Return the (x, y) coordinate for the center point of the cell that contains the specified text.  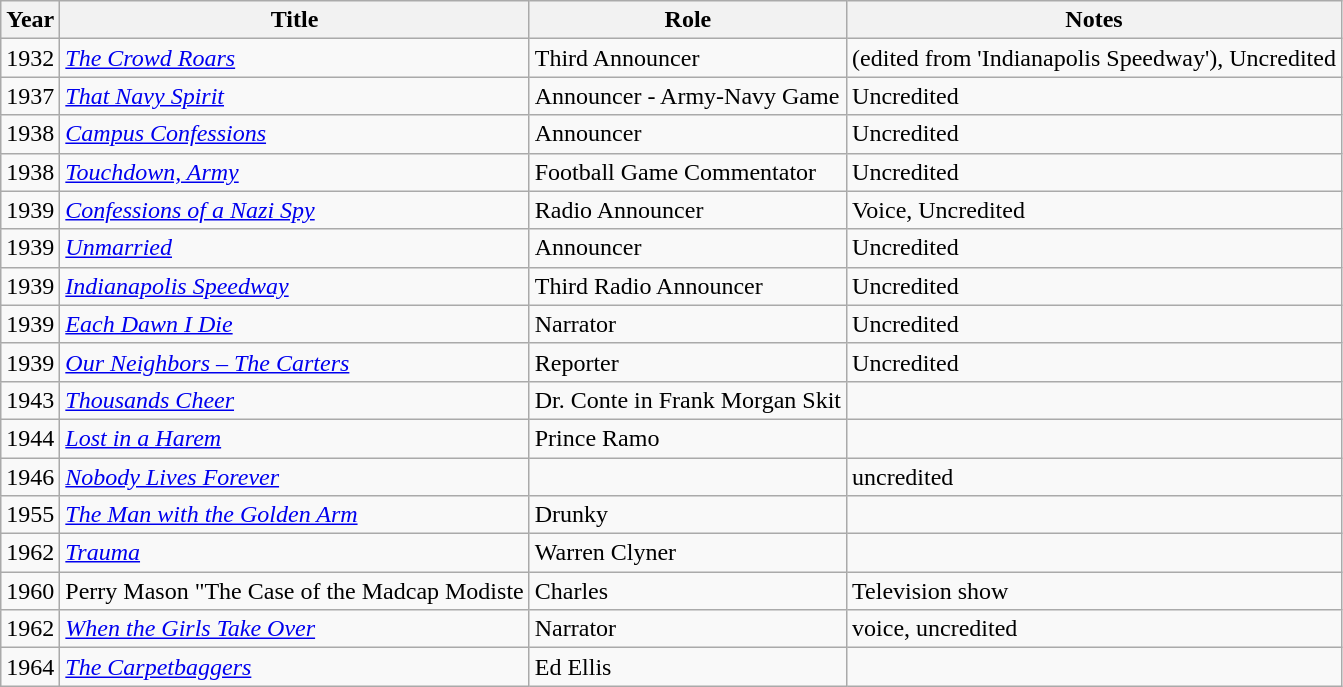
1937 (30, 96)
Indianapolis Speedway (294, 286)
1932 (30, 58)
Dr. Conte in Frank Morgan Skit (688, 400)
Radio Announcer (688, 210)
Charles (688, 591)
Role (688, 20)
Thousands Cheer (294, 400)
Ed Ellis (688, 667)
uncredited (1094, 477)
Campus Confessions (294, 134)
1946 (30, 477)
Lost in a Harem (294, 438)
The Man with the Golden Arm (294, 515)
Each Dawn I Die (294, 324)
1960 (30, 591)
Reporter (688, 362)
Warren Clyner (688, 553)
Year (30, 20)
That Navy Spirit (294, 96)
1943 (30, 400)
1955 (30, 515)
The Crowd Roars (294, 58)
When the Girls Take Over (294, 629)
(edited from 'Indianapolis Speedway'), Uncredited (1094, 58)
Perry Mason "The Case of the Madcap Modiste (294, 591)
Confessions of a Nazi Spy (294, 210)
1944 (30, 438)
Notes (1094, 20)
Trauma (294, 553)
Nobody Lives Forever (294, 477)
Television show (1094, 591)
Third Announcer (688, 58)
Announcer - Army-Navy Game (688, 96)
Football Game Commentator (688, 172)
The Carpetbaggers (294, 667)
Voice, Uncredited (1094, 210)
Drunky (688, 515)
Our Neighbors – The Carters (294, 362)
voice, uncredited (1094, 629)
Prince Ramo (688, 438)
1964 (30, 667)
Touchdown, Army (294, 172)
Third Radio Announcer (688, 286)
Unmarried (294, 248)
Title (294, 20)
